Find where the given text appears and provide that cell's center as (x, y) coordinate. 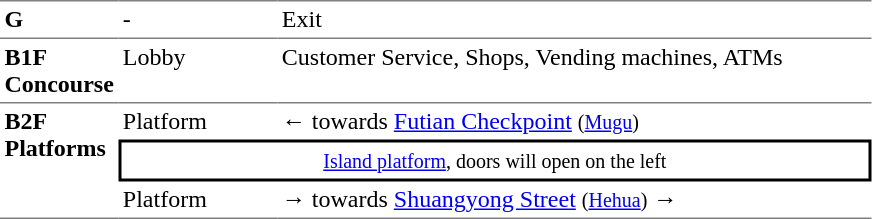
Platform (198, 122)
Exit (574, 19)
← towards Futian Checkpoint (Mugu) (574, 122)
Lobby (198, 71)
Customer Service, Shops, Vending machines, ATMs (574, 71)
Island platform, doors will open on the left (494, 161)
B1FConcourse (59, 71)
- (198, 19)
G (59, 19)
